Capture the cell that displays the provided text and extract its [x, y] central coordinate. 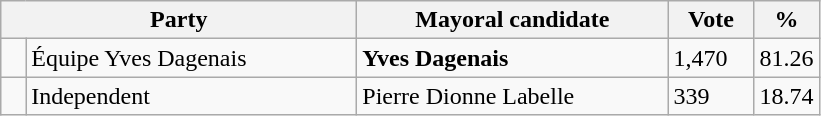
18.74 [786, 96]
Équipe Yves Dagenais [192, 58]
Yves Dagenais [512, 58]
Party [179, 20]
Mayoral candidate [512, 20]
Vote [711, 20]
339 [711, 96]
% [786, 20]
Independent [192, 96]
1,470 [711, 58]
81.26 [786, 58]
Pierre Dionne Labelle [512, 96]
